Return the [x, y] coordinate for the center point of the cell that contains the specified text.  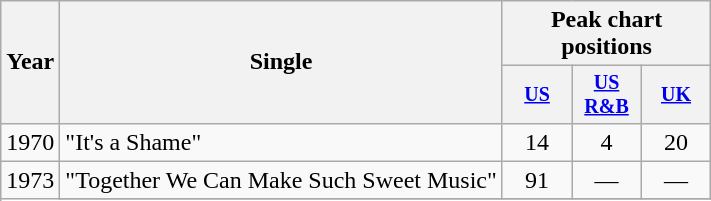
Year [30, 62]
"It's a Shame" [282, 142]
US [536, 94]
4 [606, 142]
20 [676, 142]
Peak chart positions [606, 34]
UK [676, 94]
1970 [30, 142]
Single [282, 62]
USR&B [606, 94]
14 [536, 142]
1973 [30, 180]
"Together We Can Make Such Sweet Music" [282, 180]
91 [536, 180]
